Determine the (x, y) coordinate at the center of the cell enclosing the given text.  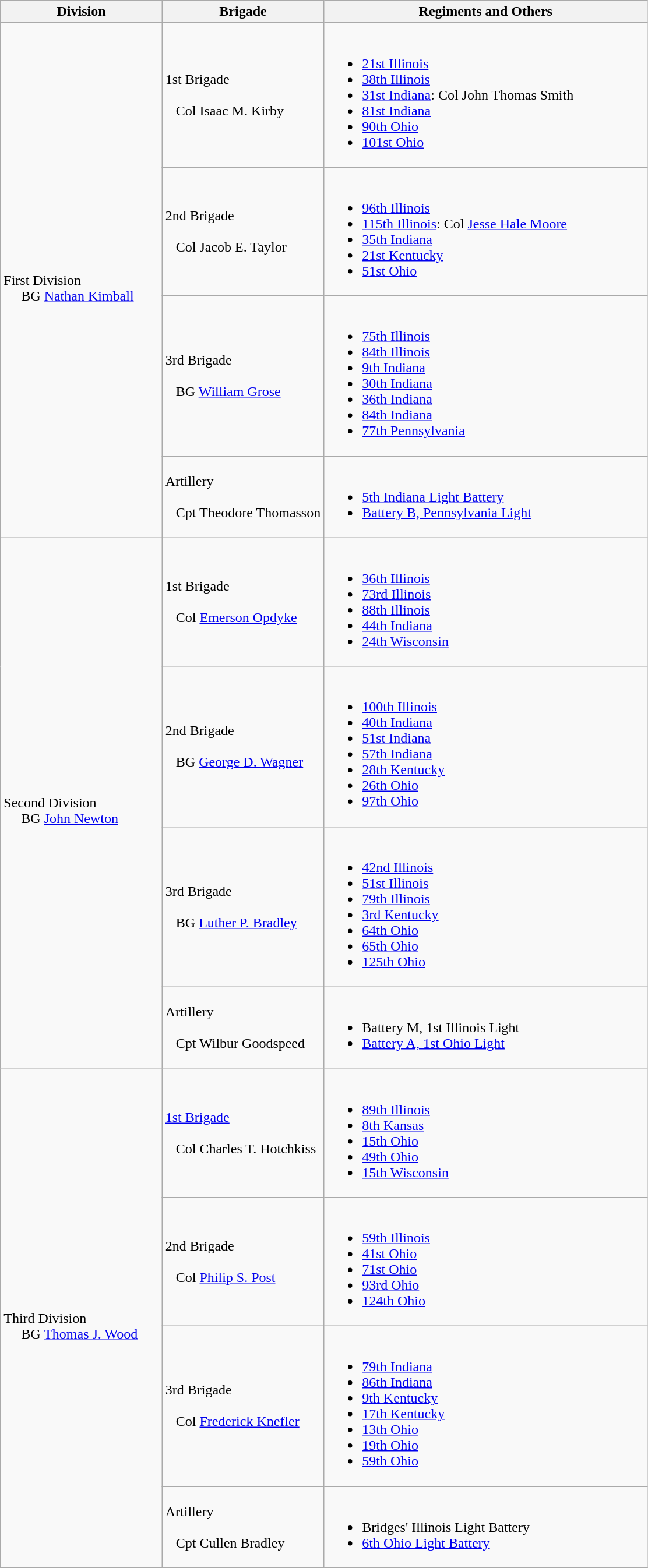
2nd Brigade Col Jacob E. Taylor (243, 232)
3rd Brigade Col Frederick Knefler (243, 1406)
1st Brigade Col Emerson Opdyke (243, 602)
2nd Brigade Col Philip S. Post (243, 1262)
89th Illinois8th Kansas15th Ohio49th Ohio15th Wisconsin (486, 1132)
Bridges' Illinois Light Battery6th Ohio Light Battery (486, 1527)
Division (82, 12)
First Division BG Nathan Kimball (82, 280)
75th Illinois84th Illinois9th Indiana30th Indiana36th Indiana84th Indiana77th Pennsylvania (486, 376)
Battery M, 1st Illinois LightBattery A, 1st Ohio Light (486, 1027)
Artillery Cpt Cullen Bradley (243, 1527)
5th Indiana Light BatteryBattery B, Pennsylvania Light (486, 497)
1st Brigade Col Charles T. Hotchkiss (243, 1132)
Second Division BG John Newton (82, 803)
Artillery Cpt Wilbur Goodspeed (243, 1027)
59th Illinois41st Ohio71st Ohio93rd Ohio124th Ohio (486, 1262)
2nd Brigade BG George D. Wagner (243, 747)
Third Division BG Thomas J. Wood (82, 1318)
Brigade (243, 12)
100th Illinois40th Indiana51st Indiana57th Indiana28th Kentucky26th Ohio97th Ohio (486, 747)
42nd Illinois51st Illinois79th Illinois3rd Kentucky64th Ohio65th Ohio125th Ohio (486, 906)
Regiments and Others (486, 12)
79th Indiana86th Indiana9th Kentucky17th Kentucky13th Ohio19th Ohio59th Ohio (486, 1406)
36th Illinois73rd Illinois88th Illinois44th Indiana24th Wisconsin (486, 602)
1st Brigade Col Isaac M. Kirby (243, 95)
3rd Brigade BG Luther P. Bradley (243, 906)
96th Illinois115th Illinois: Col Jesse Hale Moore35th Indiana21st Kentucky51st Ohio (486, 232)
Artillery Cpt Theodore Thomasson (243, 497)
3rd Brigade BG William Grose (243, 376)
21st Illinois38th Illinois31st Indiana: Col John Thomas Smith81st Indiana90th Ohio101st Ohio (486, 95)
